Find where the given text appears and provide that cell's center as (X, Y) coordinate. 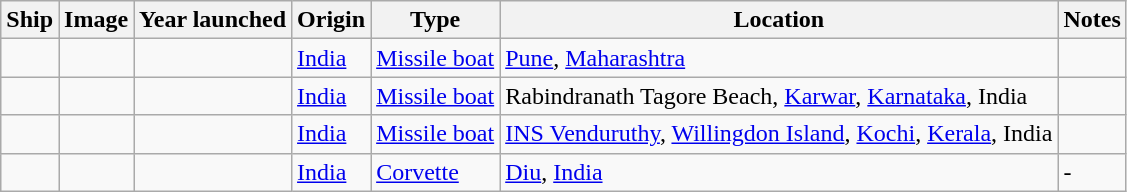
Year launched (213, 20)
Rabindranath Tagore Beach, Karwar, Karnataka, India (779, 96)
Diu, India (779, 172)
Location (779, 20)
Ship (30, 20)
Notes (1092, 20)
- (1092, 172)
INS Venduruthy, Willingdon Island, Kochi, Kerala, India (779, 134)
Pune, Maharashtra (779, 58)
Type (436, 20)
Image (96, 20)
Origin (332, 20)
Corvette (436, 172)
